Search for the cell housing the specified text and yield its (x, y) center coordinate. 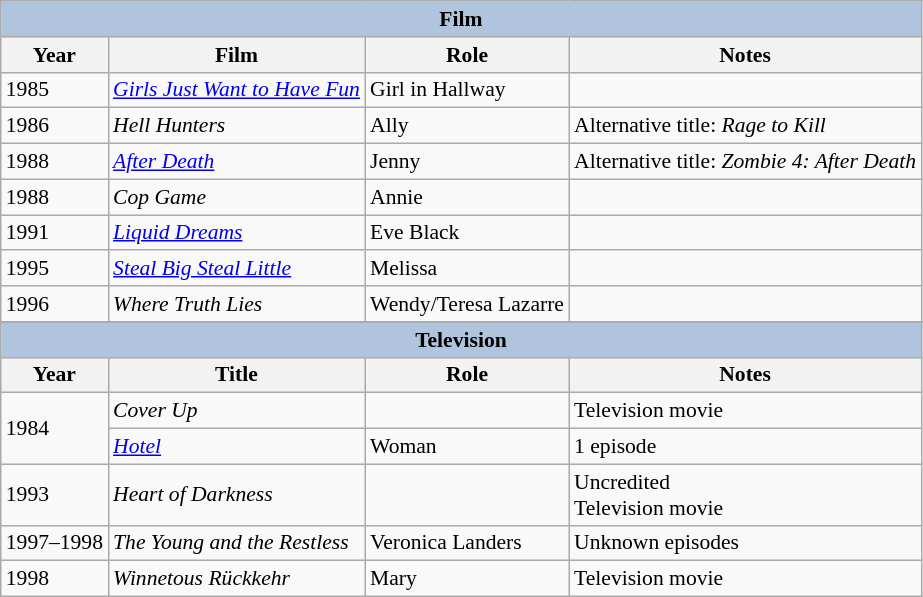
Ally (467, 126)
Annie (467, 197)
Hotel (236, 447)
1984 (54, 428)
1993 (54, 494)
Girls Just Want to Have Fun (236, 90)
Where Truth Lies (236, 304)
Television (461, 340)
1986 (54, 126)
1998 (54, 579)
1 episode (745, 447)
Eve Black (467, 233)
Unknown episodes (745, 543)
Hell Hunters (236, 126)
Cop Game (236, 197)
UncreditedTelevision movie (745, 494)
Winnetous Rückkehr (236, 579)
Wendy/Teresa Lazarre (467, 304)
1995 (54, 269)
Alternative title: Rage to Kill (745, 126)
1997–1998 (54, 543)
Alternative title: Zombie 4: After Death (745, 162)
1991 (54, 233)
Mary (467, 579)
Heart of Darkness (236, 494)
Veronica Landers (467, 543)
Cover Up (236, 411)
The Young and the Restless (236, 543)
Liquid Dreams (236, 233)
After Death (236, 162)
Jenny (467, 162)
Woman (467, 447)
1996 (54, 304)
1985 (54, 90)
Melissa (467, 269)
Title (236, 375)
Girl in Hallway (467, 90)
Steal Big Steal Little (236, 269)
